Extract the (X, Y) coordinate from the center of the cell holding the provided text.  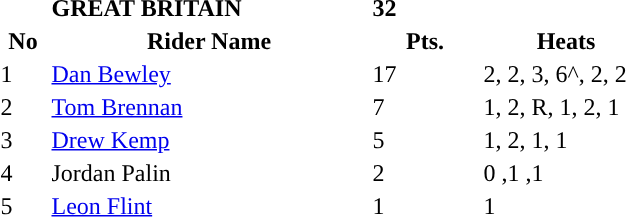
Rider Name (209, 41)
7 (425, 107)
Tom Brennan (209, 107)
17 (425, 74)
Drew Kemp (209, 140)
Jordan Palin (209, 173)
5 (425, 140)
Pts. (425, 41)
Dan Bewley (209, 74)
2 (425, 173)
